Extract the (x, y) coordinate from the center of the cell holding the provided text.  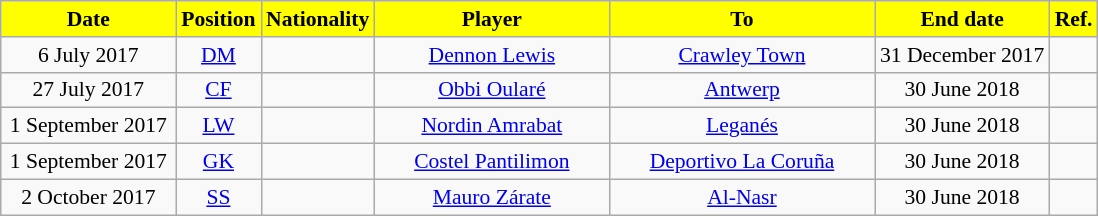
LW (218, 126)
GK (218, 162)
Crawley Town (742, 55)
Ref. (1074, 19)
Nordin Amrabat (492, 126)
Mauro Zárate (492, 197)
Position (218, 19)
6 July 2017 (88, 55)
Obbi Oularé (492, 90)
27 July 2017 (88, 90)
Costel Pantilimon (492, 162)
CF (218, 90)
Leganés (742, 126)
SS (218, 197)
End date (962, 19)
2 October 2017 (88, 197)
Deportivo La Coruña (742, 162)
Player (492, 19)
DM (218, 55)
Antwerp (742, 90)
Al-Nasr (742, 197)
Nationality (318, 19)
31 December 2017 (962, 55)
Date (88, 19)
Dennon Lewis (492, 55)
To (742, 19)
